Output the [X, Y] coordinate of the center of the cell containing the given text.  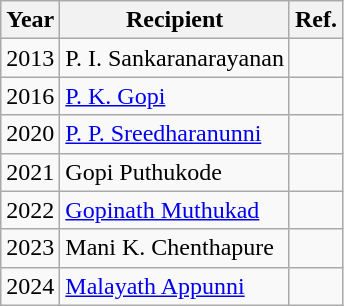
2024 [30, 286]
Year [30, 20]
2013 [30, 58]
2016 [30, 96]
Gopinath Muthukad [175, 210]
Ref. [316, 20]
2022 [30, 210]
2020 [30, 134]
Recipient [175, 20]
P. I. Sankaranarayanan [175, 58]
P. P. Sreedharanunni [175, 134]
Gopi Puthukode [175, 172]
Malayath Appunni [175, 286]
P. K. Gopi [175, 96]
Mani K. Chenthapure [175, 248]
2023 [30, 248]
2021 [30, 172]
